Output the [x, y] coordinate of the center of the cell containing the given text.  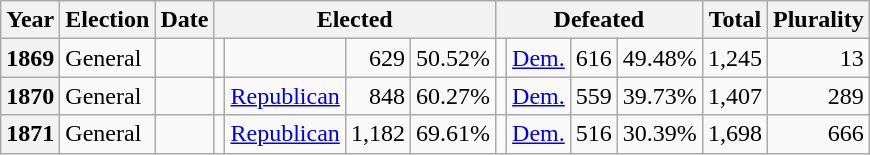
50.52% [452, 58]
Defeated [598, 20]
1869 [30, 58]
289 [818, 96]
666 [818, 134]
30.39% [660, 134]
559 [594, 96]
Election [108, 20]
1870 [30, 96]
Year [30, 20]
Total [734, 20]
516 [594, 134]
1,245 [734, 58]
616 [594, 58]
848 [378, 96]
49.48% [660, 58]
629 [378, 58]
Elected [355, 20]
Date [184, 20]
1,407 [734, 96]
1,182 [378, 134]
13 [818, 58]
60.27% [452, 96]
1871 [30, 134]
1,698 [734, 134]
39.73% [660, 96]
Plurality [818, 20]
69.61% [452, 134]
